Identify which cell holds the provided text, then report its (X, Y) central coordinate. 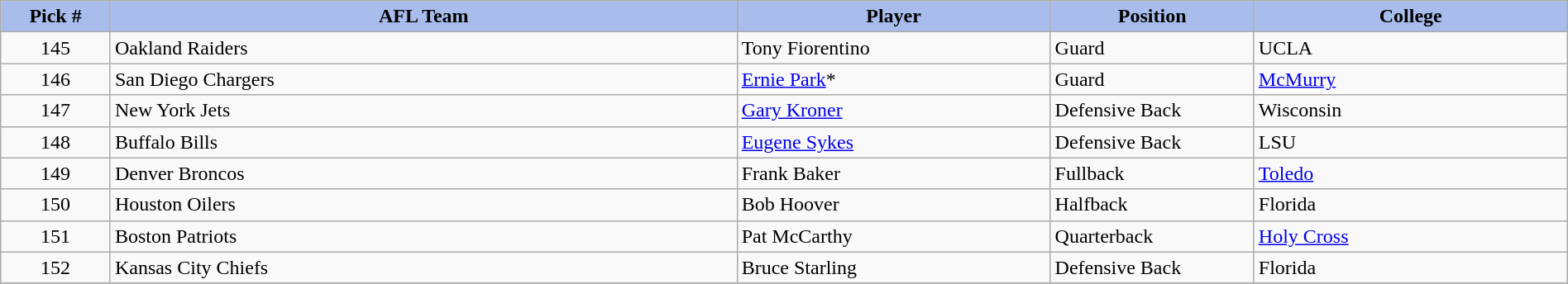
New York Jets (423, 111)
Denver Broncos (423, 173)
Gary Kroner (893, 111)
Buffalo Bills (423, 142)
151 (56, 236)
Bruce Starling (893, 267)
Kansas City Chiefs (423, 267)
148 (56, 142)
LSU (1411, 142)
Holy Cross (1411, 236)
Bob Hoover (893, 205)
150 (56, 205)
147 (56, 111)
Pick # (56, 17)
Quarterback (1152, 236)
149 (56, 173)
Boston Patriots (423, 236)
146 (56, 79)
Eugene Sykes (893, 142)
College (1411, 17)
UCLA (1411, 48)
Frank Baker (893, 173)
Pat McCarthy (893, 236)
Oakland Raiders (423, 48)
Toledo (1411, 173)
152 (56, 267)
AFL Team (423, 17)
McMurry (1411, 79)
145 (56, 48)
Tony Fiorentino (893, 48)
Ernie Park* (893, 79)
Position (1152, 17)
Halfback (1152, 205)
San Diego Chargers (423, 79)
Fullback (1152, 173)
Houston Oilers (423, 205)
Wisconsin (1411, 111)
Player (893, 17)
